Extract the [x, y] coordinate from the center of the cell holding the provided text.  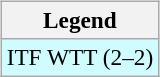
Legend [80, 20]
ITF WTT (2–2) [80, 57]
